Return (x, y) of the center of cell containing provided text 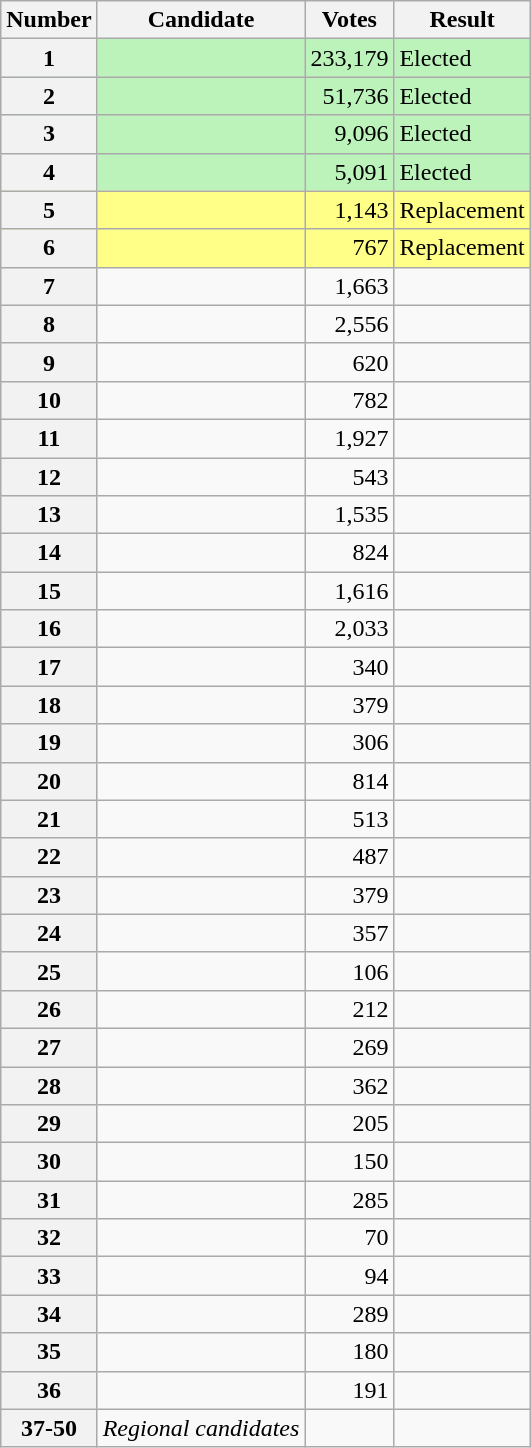
1,927 (350, 438)
362 (350, 1085)
1,663 (350, 286)
9,096 (350, 134)
306 (350, 743)
4 (49, 172)
543 (350, 477)
7 (49, 286)
487 (350, 857)
20 (49, 781)
37-50 (49, 1428)
70 (350, 1238)
106 (350, 971)
35 (49, 1352)
289 (350, 1314)
5,091 (350, 172)
767 (350, 248)
30 (49, 1162)
22 (49, 857)
21 (49, 819)
31 (49, 1200)
269 (350, 1047)
205 (350, 1124)
3 (49, 134)
6 (49, 248)
1,616 (350, 591)
2,033 (350, 629)
212 (350, 1009)
14 (49, 553)
285 (350, 1200)
8 (49, 324)
17 (49, 667)
9 (49, 362)
18 (49, 705)
1 (49, 58)
2 (49, 96)
15 (49, 591)
16 (49, 629)
25 (49, 971)
357 (350, 933)
513 (350, 819)
33 (49, 1276)
Number (49, 20)
180 (350, 1352)
620 (350, 362)
29 (49, 1124)
824 (350, 553)
Result (462, 20)
2,556 (350, 324)
814 (350, 781)
36 (49, 1390)
Regional candidates (201, 1428)
12 (49, 477)
233,179 (350, 58)
1,535 (350, 515)
11 (49, 438)
51,736 (350, 96)
5 (49, 210)
340 (350, 667)
Candidate (201, 20)
Votes (350, 20)
1,143 (350, 210)
28 (49, 1085)
23 (49, 895)
32 (49, 1238)
94 (350, 1276)
191 (350, 1390)
10 (49, 400)
27 (49, 1047)
19 (49, 743)
782 (350, 400)
150 (350, 1162)
26 (49, 1009)
24 (49, 933)
13 (49, 515)
34 (49, 1314)
